Identify which cell holds the provided text, then report its (x, y) central coordinate. 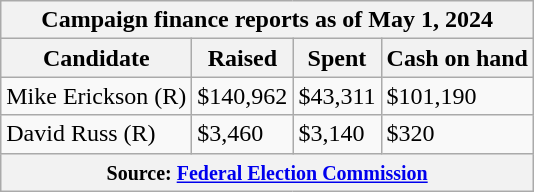
$3,460 (242, 134)
$320 (457, 134)
$140,962 (242, 96)
Candidate (96, 58)
Campaign finance reports as of May 1, 2024 (268, 20)
Mike Erickson (R) (96, 96)
Raised (242, 58)
$3,140 (337, 134)
Cash on hand (457, 58)
$101,190 (457, 96)
Spent (337, 58)
Source: Federal Election Commission (268, 172)
David Russ (R) (96, 134)
$43,311 (337, 96)
